Identify which cell holds the provided text, then report its (X, Y) central coordinate. 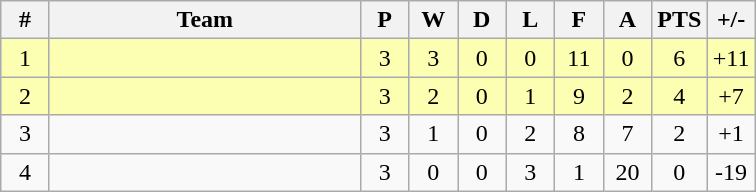
PTS (680, 20)
+7 (732, 96)
P (384, 20)
L (530, 20)
11 (580, 58)
# (26, 20)
9 (580, 96)
Team (204, 20)
D (482, 20)
-19 (732, 172)
20 (628, 172)
6 (680, 58)
+1 (732, 134)
8 (580, 134)
A (628, 20)
+11 (732, 58)
+/- (732, 20)
W (434, 20)
F (580, 20)
7 (628, 134)
